Detect which cell encompasses the target text, then output its [X, Y] center coordinate. 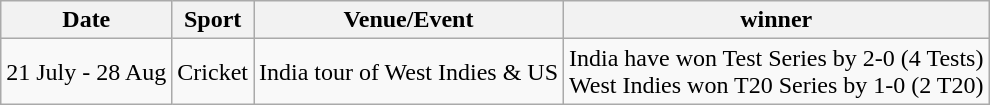
Sport [213, 20]
Date [86, 20]
Cricket [213, 72]
winner [777, 20]
21 July - 28 Aug [86, 72]
India have won Test Series by 2-0 (4 Tests) West Indies won T20 Series by 1-0 (2 T20) [777, 72]
Venue/Event [409, 20]
India tour of West Indies & US [409, 72]
